Determine the [X, Y] coordinate at the center of the cell enclosing the given text.  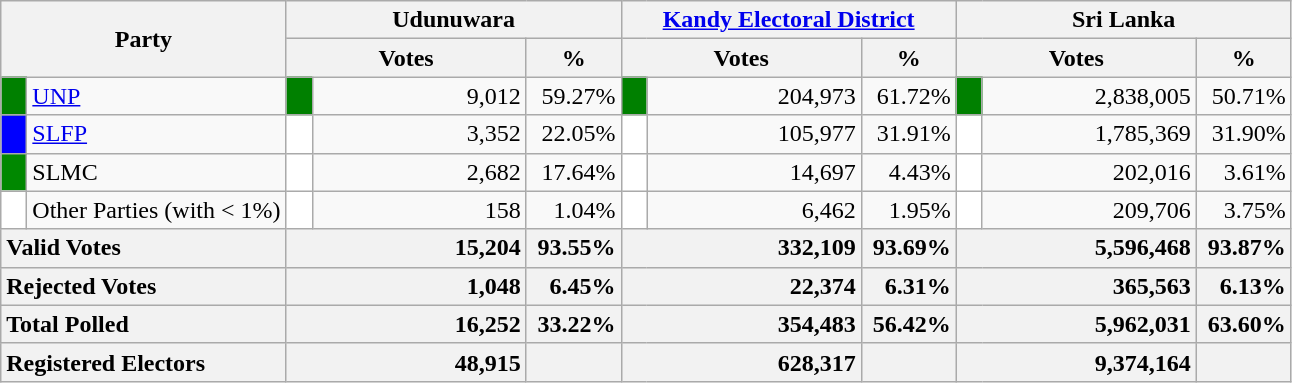
6,462 [754, 210]
628,317 [741, 362]
Udunuwara [454, 20]
1.95% [908, 210]
31.91% [908, 134]
5,596,468 [1076, 248]
3.61% [1244, 172]
14,697 [754, 172]
209,706 [1089, 210]
Valid Votes [144, 248]
SLMC [156, 172]
105,977 [754, 134]
93.69% [908, 248]
48,915 [406, 362]
365,563 [1076, 286]
3.75% [1244, 210]
22.05% [574, 134]
6.31% [908, 286]
Sri Lanka [1124, 20]
63.60% [1244, 324]
354,483 [741, 324]
17.64% [574, 172]
93.87% [1244, 248]
Total Polled [144, 324]
204,973 [754, 96]
5,962,031 [1076, 324]
1,785,369 [1089, 134]
22,374 [741, 286]
9,012 [419, 96]
3,352 [419, 134]
1,048 [406, 286]
Registered Electors [144, 362]
16,252 [406, 324]
2,682 [419, 172]
4.43% [908, 172]
UNP [156, 96]
9,374,164 [1076, 362]
93.55% [574, 248]
1.04% [574, 210]
6.45% [574, 286]
31.90% [1244, 134]
56.42% [908, 324]
332,109 [741, 248]
15,204 [406, 248]
50.71% [1244, 96]
Kandy Electoral District [788, 20]
202,016 [1089, 172]
2,838,005 [1089, 96]
Other Parties (with < 1%) [156, 210]
61.72% [908, 96]
Party [144, 39]
59.27% [574, 96]
6.13% [1244, 286]
33.22% [574, 324]
158 [419, 210]
Rejected Votes [144, 286]
SLFP [156, 134]
